Determine the [X, Y] coordinate at the center of the cell enclosing the given text.  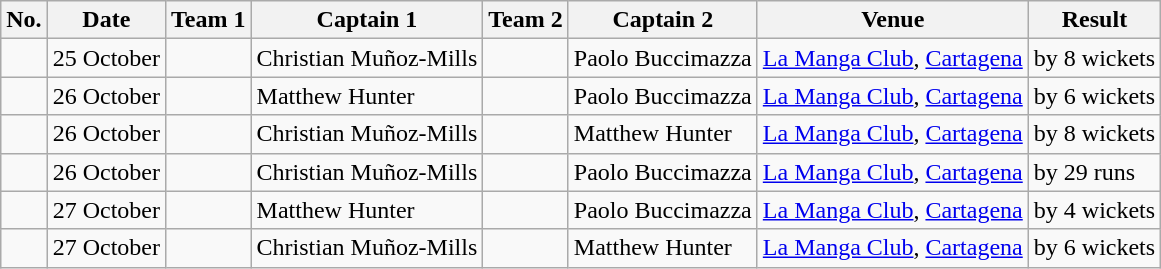
Team 2 [526, 20]
No. [24, 20]
Captain 1 [367, 20]
Date [106, 20]
Captain 2 [662, 20]
by 29 runs [1094, 172]
25 October [106, 58]
Venue [892, 20]
Result [1094, 20]
by 4 wickets [1094, 210]
Team 1 [209, 20]
